From the cell containing the given text, extract its center point as [x, y] coordinate. 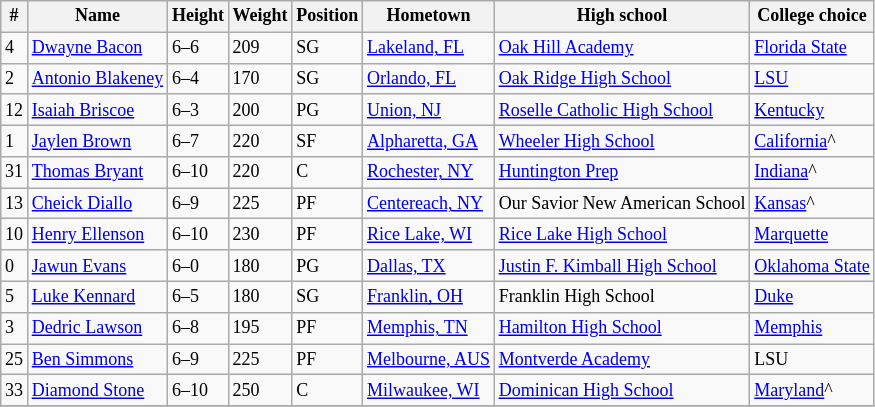
Montverde Academy [622, 360]
Rice Lake High School [622, 234]
6–8 [198, 328]
Oak Hill Academy [622, 48]
250 [260, 390]
Thomas Bryant [97, 172]
3 [14, 328]
Alpharetta, GA [429, 140]
Melbourne, AUS [429, 360]
Dominican High School [622, 390]
Cheick Diallo [97, 204]
1 [14, 140]
230 [260, 234]
33 [14, 390]
Memphis, TN [429, 328]
4 [14, 48]
Marquette [812, 234]
209 [260, 48]
Rochester, NY [429, 172]
Antonio Blakeney [97, 78]
Isaiah Briscoe [97, 110]
Rice Lake, WI [429, 234]
10 [14, 234]
Huntington Prep [622, 172]
Weight [260, 16]
200 [260, 110]
31 [14, 172]
Henry Ellenson [97, 234]
5 [14, 296]
6–0 [198, 266]
High school [622, 16]
Franklin, OH [429, 296]
Dallas, TX [429, 266]
Our Savior New American School [622, 204]
6–3 [198, 110]
Oklahoma State [812, 266]
6–5 [198, 296]
Justin F. Kimball High School [622, 266]
# [14, 16]
Ben Simmons [97, 360]
170 [260, 78]
6–7 [198, 140]
Florida State [812, 48]
California^ [812, 140]
6–4 [198, 78]
6–6 [198, 48]
195 [260, 328]
Jaylen Brown [97, 140]
Dedric Lawson [97, 328]
Duke [812, 296]
Diamond Stone [97, 390]
Milwaukee, WI [429, 390]
Hometown [429, 16]
Wheeler High School [622, 140]
Luke Kennard [97, 296]
13 [14, 204]
Position [328, 16]
Hamilton High School [622, 328]
Kansas^ [812, 204]
Memphis [812, 328]
College choice [812, 16]
Indiana^ [812, 172]
Height [198, 16]
2 [14, 78]
SF [328, 140]
Orlando, FL [429, 78]
Franklin High School [622, 296]
25 [14, 360]
Kentucky [812, 110]
Union, NJ [429, 110]
0 [14, 266]
Maryland^ [812, 390]
Roselle Catholic High School [622, 110]
Dwayne Bacon [97, 48]
Name [97, 16]
12 [14, 110]
Centereach, NY [429, 204]
Oak Ridge High School [622, 78]
Jawun Evans [97, 266]
Lakeland, FL [429, 48]
